Return the (x, y) coordinate for the center point of the cell that contains the specified text.  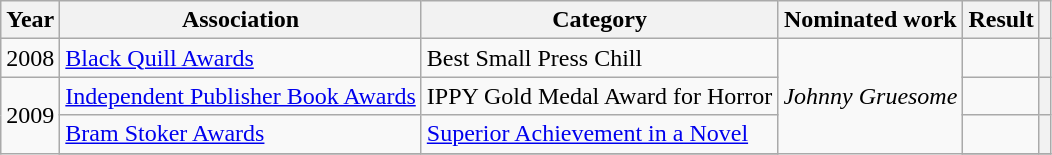
Nominated work (870, 20)
Association (240, 20)
Independent Publisher Book Awards (240, 96)
Year (30, 20)
Superior Achievement in a Novel (600, 134)
2009 (30, 115)
2008 (30, 58)
Johnny Gruesome (870, 96)
Best Small Press Chill (600, 58)
Black Quill Awards (240, 58)
Bram Stoker Awards (240, 134)
Result (1001, 20)
Category (600, 20)
IPPY Gold Medal Award for Horror (600, 96)
